Provide the (X, Y) coordinate of the cell's center where the given text is located.  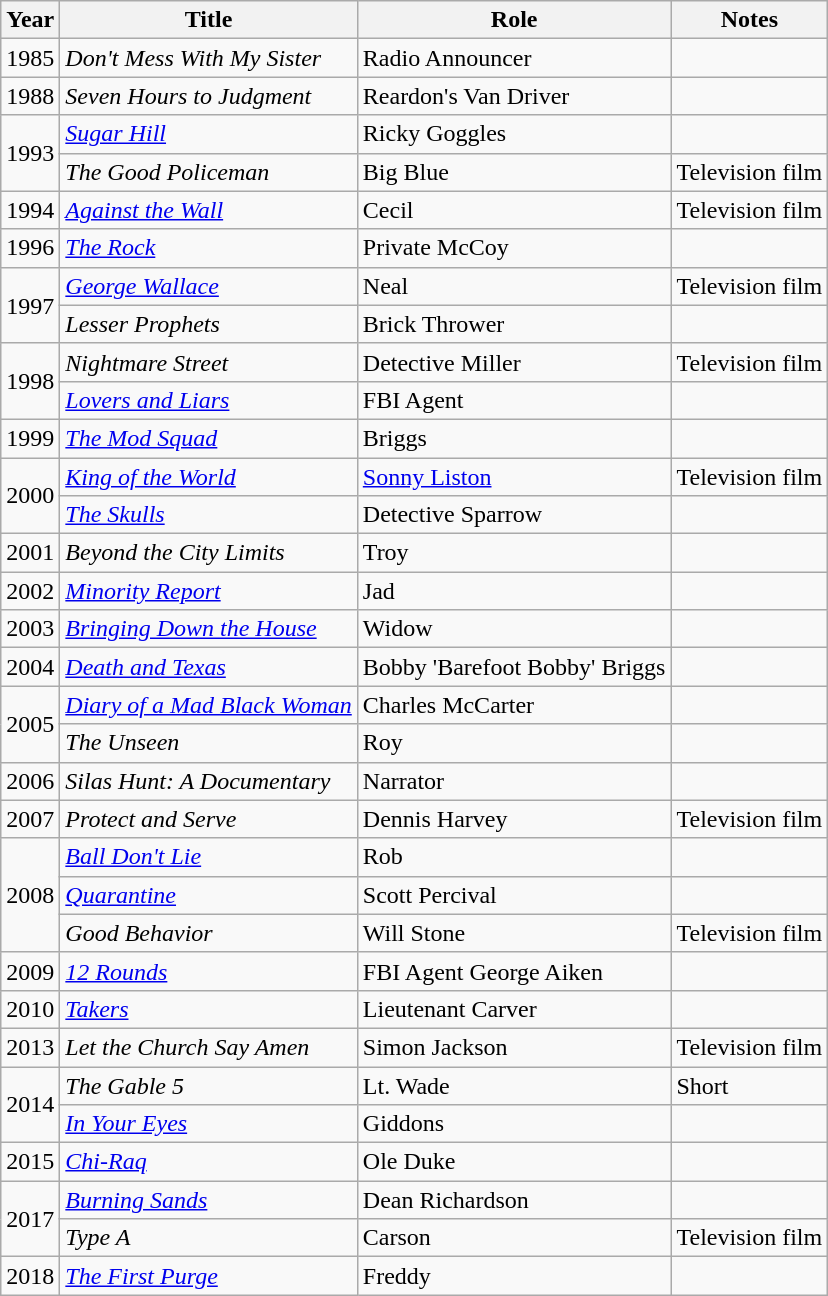
2015 (30, 1162)
Quarantine (208, 895)
Narrator (514, 781)
Against the Wall (208, 210)
Scott Percival (514, 895)
2009 (30, 971)
1985 (30, 58)
Detective Miller (514, 362)
Briggs (514, 438)
Roy (514, 743)
Don't Mess With My Sister (208, 58)
Death and Texas (208, 667)
The Skulls (208, 515)
Notes (750, 20)
2017 (30, 1219)
Ricky Goggles (514, 134)
Carson (514, 1238)
The Good Policeman (208, 172)
Lesser Prophets (208, 324)
Private McCoy (514, 248)
Beyond the City Limits (208, 553)
Role (514, 20)
Cecil (514, 210)
FBI Agent (514, 400)
George Wallace (208, 286)
Lt. Wade (514, 1085)
1999 (30, 438)
Charles McCarter (514, 705)
1988 (30, 96)
The Unseen (208, 743)
Dean Richardson (514, 1200)
King of the World (208, 477)
Ole Duke (514, 1162)
Radio Announcer (514, 58)
1996 (30, 248)
Freddy (514, 1276)
Good Behavior (208, 933)
Sonny Liston (514, 477)
Let the Church Say Amen (208, 1047)
Title (208, 20)
Silas Hunt: A Documentary (208, 781)
Chi-Raq (208, 1162)
2001 (30, 553)
Reardon's Van Driver (514, 96)
2013 (30, 1047)
Short (750, 1085)
1997 (30, 305)
Troy (514, 553)
Ball Don't Lie (208, 857)
1994 (30, 210)
Diary of a Mad Black Woman (208, 705)
Dennis Harvey (514, 819)
Neal (514, 286)
Lieutenant Carver (514, 1009)
12 Rounds (208, 971)
The Gable 5 (208, 1085)
1998 (30, 381)
2018 (30, 1276)
Lovers and Liars (208, 400)
Minority Report (208, 591)
1993 (30, 153)
Jad (514, 591)
2008 (30, 895)
Seven Hours to Judgment (208, 96)
2000 (30, 496)
Bobby 'Barefoot Bobby' Briggs (514, 667)
Sugar Hill (208, 134)
Nightmare Street (208, 362)
Will Stone (514, 933)
2007 (30, 819)
2002 (30, 591)
2005 (30, 724)
2003 (30, 629)
Simon Jackson (514, 1047)
2004 (30, 667)
Burning Sands (208, 1200)
Detective Sparrow (514, 515)
Protect and Serve (208, 819)
2014 (30, 1104)
Big Blue (514, 172)
Widow (514, 629)
The Mod Squad (208, 438)
In Your Eyes (208, 1124)
FBI Agent George Aiken (514, 971)
Year (30, 20)
Giddons (514, 1124)
2010 (30, 1009)
The Rock (208, 248)
Type A (208, 1238)
Rob (514, 857)
Takers (208, 1009)
Brick Thrower (514, 324)
Bringing Down the House (208, 629)
The First Purge (208, 1276)
2006 (30, 781)
